Scan for the cell matching the given text and deliver its (x, y) coordinate at center. 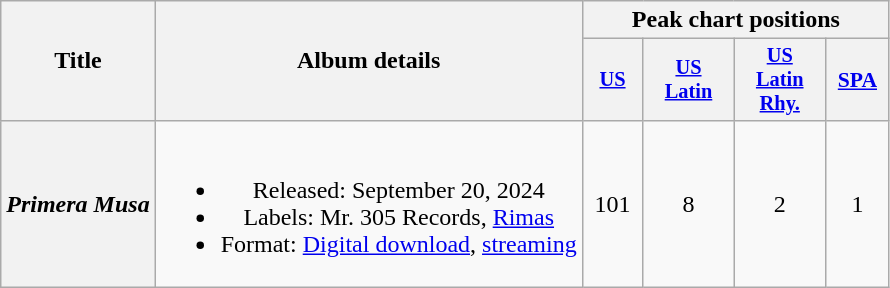
US (612, 80)
Peak chart positions (736, 20)
Album details (368, 61)
Primera Musa (78, 204)
8 (688, 204)
2 (780, 204)
Title (78, 61)
USLatin (688, 80)
USLatinRhy. (780, 80)
SPA (857, 80)
Released: September 20, 2024Labels: Mr. 305 Records, RimasFormat: Digital download, streaming (368, 204)
1 (857, 204)
101 (612, 204)
